Find where the given text appears and provide that cell's center as (X, Y) coordinate. 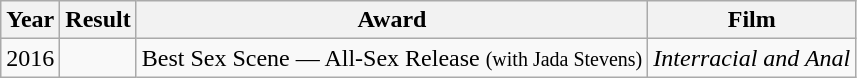
2016 (30, 58)
Film (752, 20)
Award (392, 20)
Result (98, 20)
Year (30, 20)
Best Sex Scene — All-Sex Release (with Jada Stevens) (392, 58)
Interracial and Anal (752, 58)
